Find where the given text appears and provide that cell's center as (X, Y) coordinate. 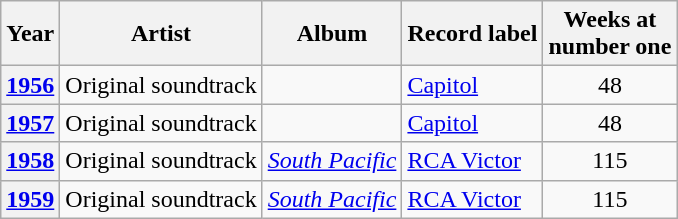
1957 (30, 123)
1959 (30, 199)
Weeks atnumber one (610, 34)
1956 (30, 85)
Year (30, 34)
Record label (472, 34)
1958 (30, 161)
Artist (161, 34)
Album (332, 34)
